Return (x, y) of the center of cell containing provided text 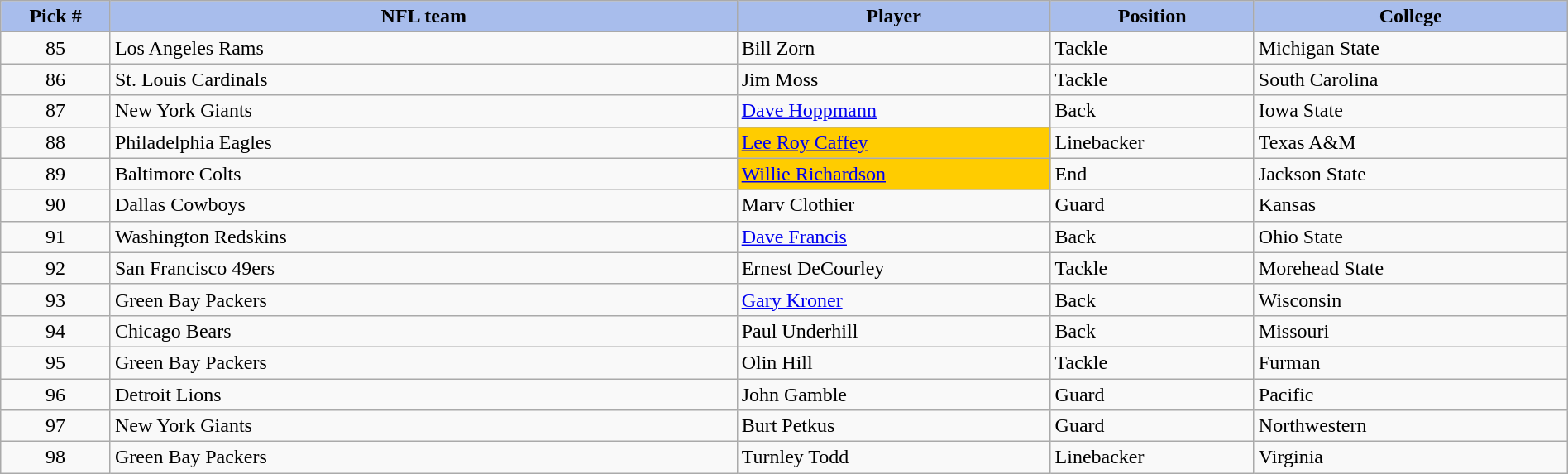
Iowa State (1411, 111)
Ohio State (1411, 237)
Los Angeles Rams (423, 48)
89 (56, 174)
Missouri (1411, 331)
Ernest DeCourley (893, 268)
90 (56, 205)
Philadelphia Eagles (423, 142)
87 (56, 111)
Furman (1411, 362)
Dave Hoppmann (893, 111)
Pick # (56, 17)
94 (56, 331)
Virginia (1411, 457)
Willie Richardson (893, 174)
Pacific (1411, 395)
Wisconsin (1411, 299)
96 (56, 395)
South Carolina (1411, 79)
86 (56, 79)
Bill Zorn (893, 48)
John Gamble (893, 395)
Player (893, 17)
Jim Moss (893, 79)
Position (1152, 17)
Texas A&M (1411, 142)
End (1152, 174)
San Francisco 49ers (423, 268)
85 (56, 48)
88 (56, 142)
NFL team (423, 17)
98 (56, 457)
Lee Roy Caffey (893, 142)
Michigan State (1411, 48)
Gary Kroner (893, 299)
Marv Clothier (893, 205)
Dave Francis (893, 237)
Chicago Bears (423, 331)
93 (56, 299)
Turnley Todd (893, 457)
Washington Redskins (423, 237)
95 (56, 362)
Olin Hill (893, 362)
97 (56, 426)
Baltimore Colts (423, 174)
Burt Petkus (893, 426)
Paul Underhill (893, 331)
Kansas (1411, 205)
Northwestern (1411, 426)
St. Louis Cardinals (423, 79)
92 (56, 268)
College (1411, 17)
91 (56, 237)
Jackson State (1411, 174)
Dallas Cowboys (423, 205)
Morehead State (1411, 268)
Detroit Lions (423, 395)
